Determine the [X, Y] coordinate at the center of the cell enclosing the given text.  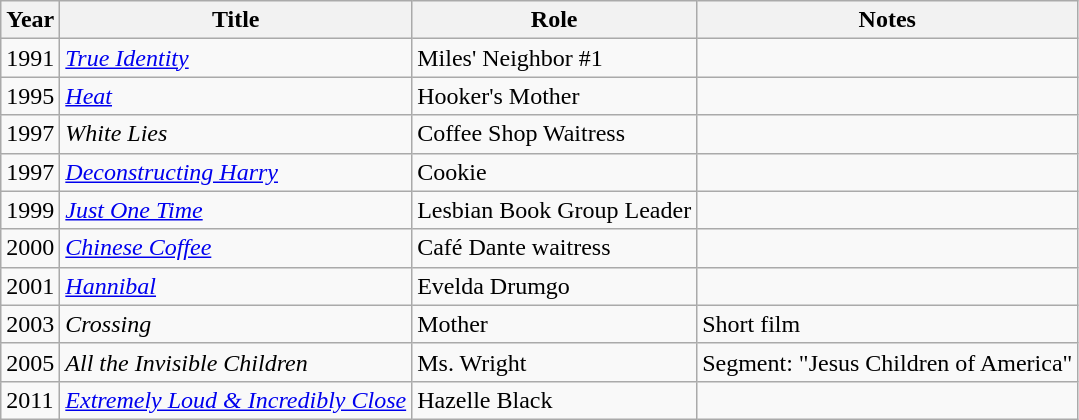
Hooker's Mother [554, 96]
Title [236, 20]
True Identity [236, 58]
2001 [30, 286]
Short film [888, 324]
Café Dante waitress [554, 248]
2011 [30, 400]
Ms. Wright [554, 362]
Cookie [554, 172]
1991 [30, 58]
Year [30, 20]
Segment: "Jesus Children of America" [888, 362]
Hazelle Black [554, 400]
Extremely Loud & Incredibly Close [236, 400]
2000 [30, 248]
Evelda Drumgo [554, 286]
Just One Time [236, 210]
Hannibal [236, 286]
Notes [888, 20]
Crossing [236, 324]
White Lies [236, 134]
Deconstructing Harry [236, 172]
Role [554, 20]
All the Invisible Children [236, 362]
Heat [236, 96]
1995 [30, 96]
Lesbian Book Group Leader [554, 210]
Miles' Neighbor #1 [554, 58]
Chinese Coffee [236, 248]
2005 [30, 362]
1999 [30, 210]
Coffee Shop Waitress [554, 134]
Mother [554, 324]
2003 [30, 324]
